For the text-containing cell, return its midpoint in [x, y] coordinate format. 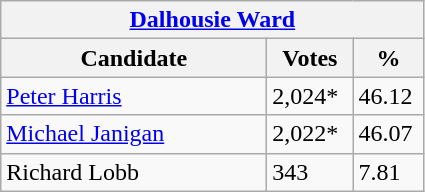
2,022* [310, 134]
343 [310, 172]
Richard Lobb [134, 172]
Dalhousie Ward [212, 20]
46.12 [388, 96]
Candidate [134, 58]
2,024* [310, 96]
Michael Janigan [134, 134]
7.81 [388, 172]
46.07 [388, 134]
Votes [310, 58]
Peter Harris [134, 96]
% [388, 58]
